Search for the cell housing the specified text and yield its (x, y) center coordinate. 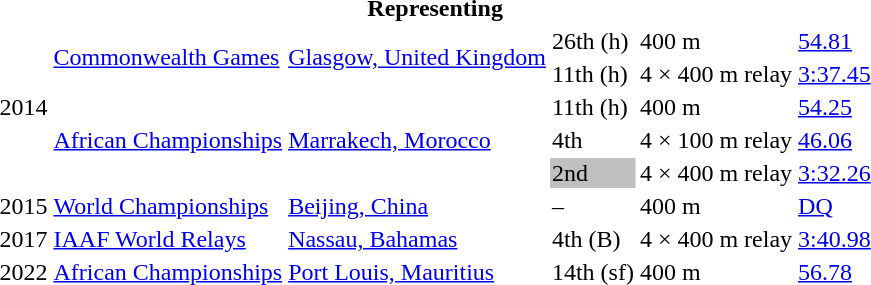
2nd (592, 173)
African Championships (168, 140)
4th (B) (592, 239)
World Championships (168, 206)
Marrakech, Morocco (418, 140)
– (592, 206)
Beijing, China (418, 206)
4th (592, 140)
IAAF World Relays (168, 239)
Nassau, Bahamas (418, 239)
Glasgow, United Kingdom (418, 58)
4 × 100 m relay (716, 140)
Commonwealth Games (168, 58)
26th (h) (592, 41)
